Return the (x, y) coordinate for the center point of the cell that contains the specified text.  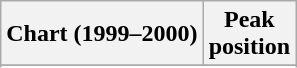
Chart (1999–2000) (102, 34)
Peakposition (249, 34)
